Scan for the cell matching the given text and deliver its (x, y) coordinate at center. 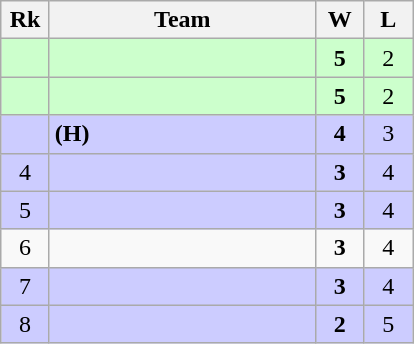
6 (26, 248)
L (388, 20)
8 (26, 324)
7 (26, 286)
Team (182, 20)
(H) (182, 134)
W (340, 20)
Rk (26, 20)
